Detect which cell encompasses the target text, then output its [x, y] center coordinate. 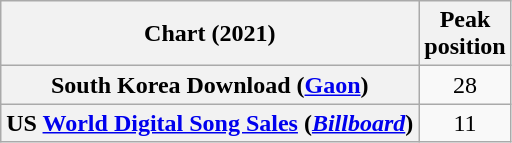
28 [465, 85]
Chart (2021) [210, 34]
11 [465, 123]
Peakposition [465, 34]
US World Digital Song Sales (Billboard) [210, 123]
South Korea Download (Gaon) [210, 85]
